Provide the (x, y) coordinate of the cell's center where the given text is located.  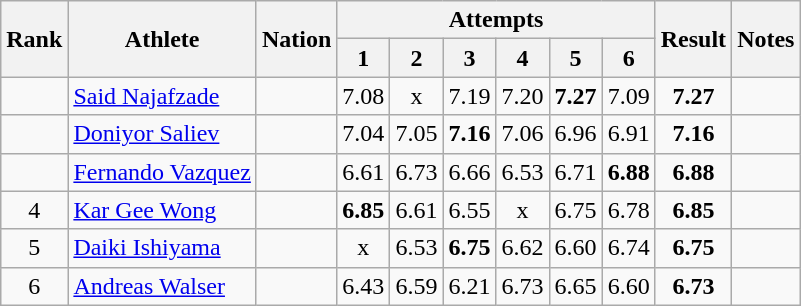
6.78 (628, 210)
6.71 (576, 172)
6.96 (576, 134)
Andreas Walser (162, 286)
1 (364, 58)
Athlete (162, 39)
6.59 (416, 286)
6.62 (522, 248)
Fernando Vazquez (162, 172)
7.20 (522, 96)
6.66 (470, 172)
7.05 (416, 134)
Attempts (496, 20)
Rank (34, 39)
7.06 (522, 134)
Nation (296, 39)
7.09 (628, 96)
6.91 (628, 134)
Result (693, 39)
Notes (766, 39)
6.55 (470, 210)
Daiki Ishiyama (162, 248)
Doniyor Saliev (162, 134)
2 (416, 58)
3 (470, 58)
6.21 (470, 286)
6.43 (364, 286)
Said Najafzade (162, 96)
7.04 (364, 134)
6.65 (576, 286)
6.74 (628, 248)
7.19 (470, 96)
7.08 (364, 96)
Kar Gee Wong (162, 210)
